Return (X, Y) of the center of cell containing provided text 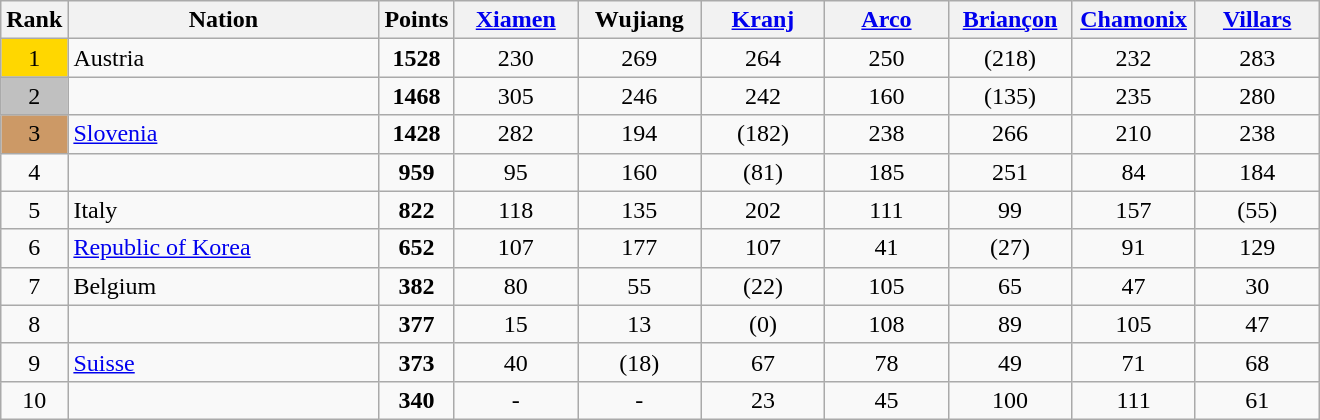
118 (516, 210)
185 (887, 172)
1 (34, 58)
Belgium (224, 286)
382 (416, 286)
89 (1010, 324)
184 (1257, 172)
129 (1257, 248)
15 (516, 324)
822 (416, 210)
30 (1257, 286)
340 (416, 400)
8 (34, 324)
10 (34, 400)
Wujiang (640, 20)
251 (1010, 172)
100 (1010, 400)
(18) (640, 362)
959 (416, 172)
3 (34, 134)
1528 (416, 58)
61 (1257, 400)
49 (1010, 362)
305 (516, 96)
282 (516, 134)
67 (763, 362)
Suisse (224, 362)
78 (887, 362)
Slovenia (224, 134)
157 (1134, 210)
(135) (1010, 96)
45 (887, 400)
(218) (1010, 58)
(0) (763, 324)
(182) (763, 134)
(22) (763, 286)
5 (34, 210)
Arco (887, 20)
65 (1010, 286)
84 (1134, 172)
Briançon (1010, 20)
71 (1134, 362)
(27) (1010, 248)
250 (887, 58)
Kranj (763, 20)
373 (416, 362)
7 (34, 286)
99 (1010, 210)
1428 (416, 134)
9 (34, 362)
4 (34, 172)
2 (34, 96)
80 (516, 286)
235 (1134, 96)
280 (1257, 96)
283 (1257, 58)
6 (34, 248)
202 (763, 210)
269 (640, 58)
Xiamen (516, 20)
23 (763, 400)
91 (1134, 248)
Rank (34, 20)
40 (516, 362)
Points (416, 20)
242 (763, 96)
(55) (1257, 210)
194 (640, 134)
266 (1010, 134)
210 (1134, 134)
41 (887, 248)
Chamonix (1134, 20)
55 (640, 286)
230 (516, 58)
177 (640, 248)
264 (763, 58)
377 (416, 324)
13 (640, 324)
135 (640, 210)
246 (640, 96)
68 (1257, 362)
Italy (224, 210)
Austria (224, 58)
Republic of Korea (224, 248)
Villars (1257, 20)
108 (887, 324)
Nation (224, 20)
1468 (416, 96)
(81) (763, 172)
95 (516, 172)
652 (416, 248)
232 (1134, 58)
